Pinpoint the cell where the given text exists, returning its [x, y] midpoint coordinate. 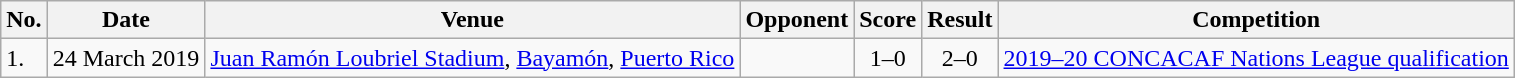
Result [960, 20]
Opponent [797, 20]
24 March 2019 [126, 58]
Competition [1256, 20]
Venue [472, 20]
2–0 [960, 58]
2019–20 CONCACAF Nations League qualification [1256, 58]
1–0 [888, 58]
No. [24, 20]
1. [24, 58]
Juan Ramón Loubriel Stadium, Bayamón, Puerto Rico [472, 58]
Score [888, 20]
Date [126, 20]
